Locate the cell with the specified text and output its (X, Y) center coordinate. 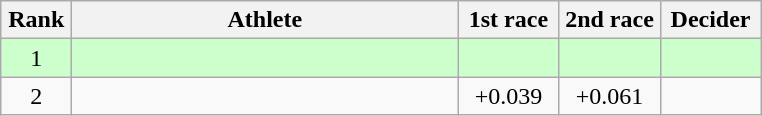
+0.061 (610, 96)
1st race (508, 20)
Decider (710, 20)
+0.039 (508, 96)
1 (36, 58)
Rank (36, 20)
2nd race (610, 20)
2 (36, 96)
Athlete (265, 20)
